Identify which cell holds the provided text, then report its (X, Y) central coordinate. 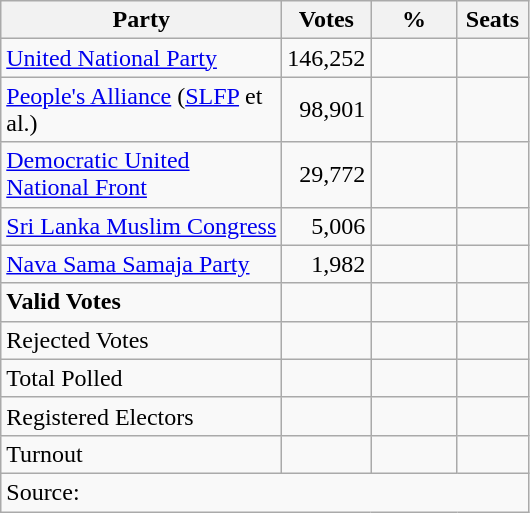
Party (142, 20)
% (414, 20)
Registered Electors (142, 416)
Votes (326, 20)
1,982 (326, 264)
Sri Lanka Muslim Congress (142, 226)
People's Alliance (SLFP et al.) (142, 110)
Valid Votes (142, 302)
146,252 (326, 58)
5,006 (326, 226)
29,772 (326, 174)
United National Party (142, 58)
Total Polled (142, 378)
Nava Sama Samaja Party (142, 264)
Source: (264, 492)
Turnout (142, 454)
98,901 (326, 110)
Seats (492, 20)
Democratic United National Front (142, 174)
Rejected Votes (142, 340)
